Pinpoint the cell where the given text exists, returning its [x, y] midpoint coordinate. 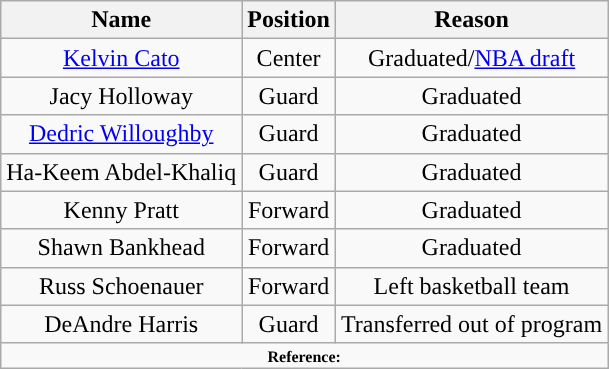
Reason [471, 20]
Kelvin Cato [122, 58]
Ha-Keem Abdel-Khaliq [122, 172]
Russ Schoenauer [122, 286]
Graduated/NBA draft [471, 58]
Center [289, 58]
Kenny Pratt [122, 210]
Shawn Bankhead [122, 248]
Dedric Willoughby [122, 134]
DeAndre Harris [122, 324]
Left basketball team [471, 286]
Transferred out of program [471, 324]
Jacy Holloway [122, 96]
Position [289, 20]
Name [122, 20]
Reference: [304, 355]
